Pinpoint the cell where the given text exists, returning its (X, Y) midpoint coordinate. 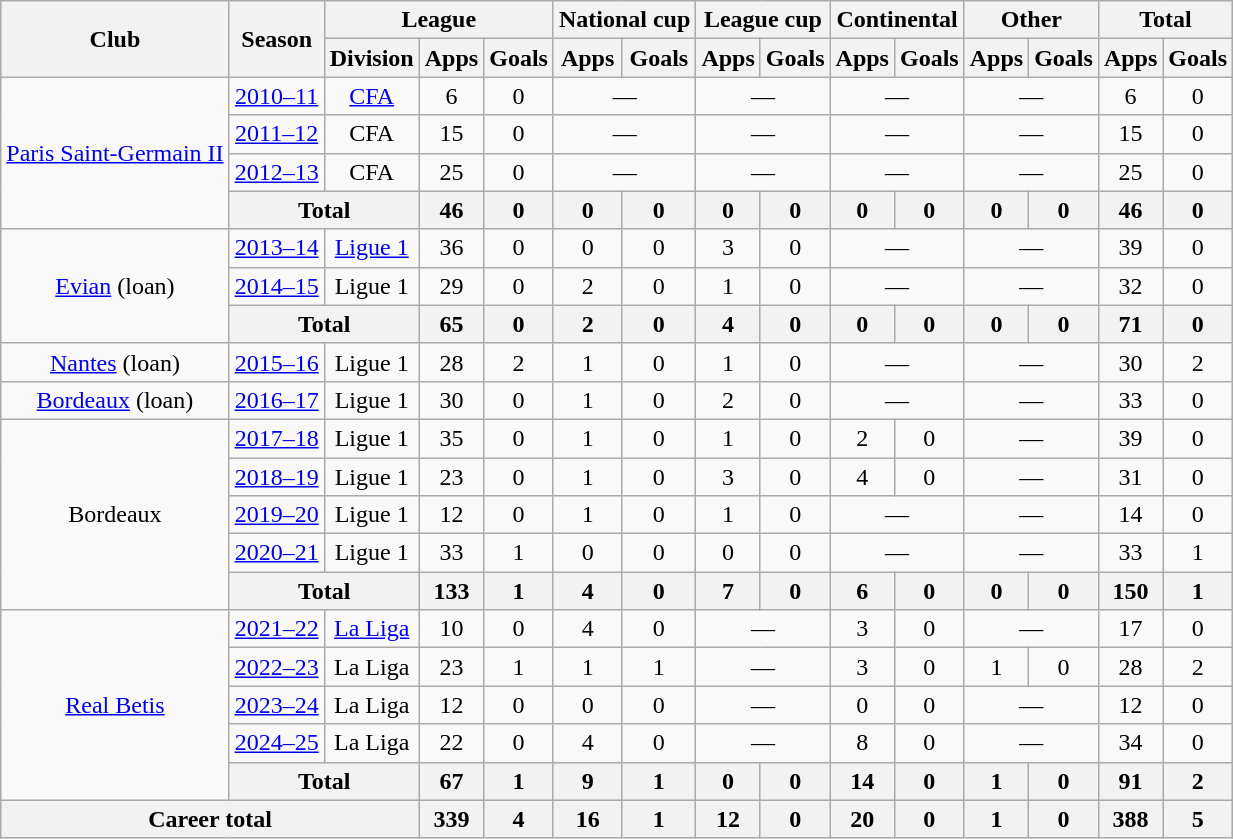
2019–20 (276, 515)
2013–14 (276, 248)
339 (451, 819)
Nantes (loan) (115, 362)
2016–17 (276, 400)
Season (276, 39)
16 (587, 819)
Paris Saint-Germain II (115, 153)
Bordeaux (115, 514)
2012–13 (276, 172)
2015–16 (276, 362)
10 (451, 629)
2017–18 (276, 438)
7 (728, 591)
388 (1130, 819)
29 (451, 286)
2021–22 (276, 629)
Real Betis (115, 705)
35 (451, 438)
2023–24 (276, 705)
2011–12 (276, 134)
Division (372, 58)
2010–11 (276, 96)
8 (862, 743)
National cup (624, 20)
2022–23 (276, 667)
20 (862, 819)
Bordeaux (loan) (115, 400)
67 (451, 781)
2018–19 (276, 477)
91 (1130, 781)
Evian (loan) (115, 286)
32 (1130, 286)
150 (1130, 591)
65 (451, 324)
5 (1198, 819)
Continental (897, 20)
Club (115, 39)
9 (587, 781)
34 (1130, 743)
2024–25 (276, 743)
2014–15 (276, 286)
Other (1031, 20)
2020–21 (276, 553)
133 (451, 591)
31 (1130, 477)
36 (451, 248)
71 (1130, 324)
League (438, 20)
17 (1130, 629)
Career total (210, 819)
22 (451, 743)
League cup (763, 20)
